Extract the (x, y) coordinate from the center of the cell holding the provided text.  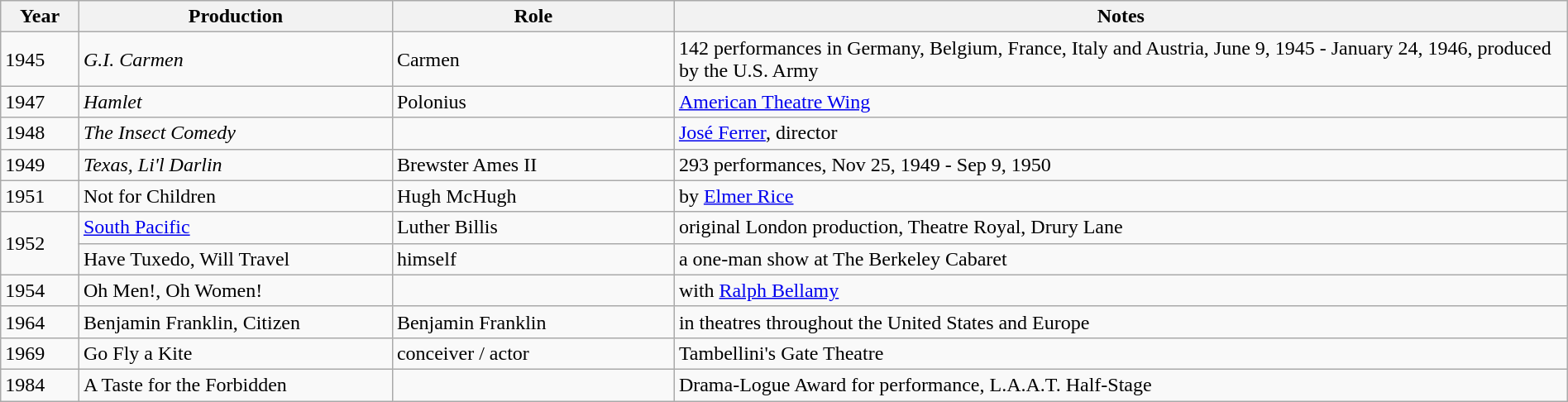
Go Fly a Kite (235, 353)
142 performances in Germany, Belgium, France, Italy and Austria, June 9, 1945 - January 24, 1946, produced by the U.S. Army (1121, 60)
1964 (40, 322)
G.I. Carmen (235, 60)
conceiver / actor (533, 353)
1952 (40, 243)
1954 (40, 290)
Texas, Li'l Darlin (235, 165)
Benjamin Franklin, Citizen (235, 322)
A Taste for the Forbidden (235, 385)
original London production, Theatre Royal, Drury Lane (1121, 227)
Notes (1121, 17)
himself (533, 259)
Benjamin Franklin (533, 322)
Not for Children (235, 196)
Tambellini's Gate Theatre (1121, 353)
with Ralph Bellamy (1121, 290)
Hamlet (235, 102)
1984 (40, 385)
Production (235, 17)
by Elmer Rice (1121, 196)
Polonius (533, 102)
Oh Men!, Oh Women! (235, 290)
South Pacific (235, 227)
1951 (40, 196)
American Theatre Wing (1121, 102)
Have Tuxedo, Will Travel (235, 259)
Role (533, 17)
1948 (40, 133)
293 performances, Nov 25, 1949 - Sep 9, 1950 (1121, 165)
1947 (40, 102)
Carmen (533, 60)
Drama-Logue Award for performance, L.A.A.T. Half-Stage (1121, 385)
The Insect Comedy (235, 133)
Brewster Ames II (533, 165)
1949 (40, 165)
in theatres throughout the United States and Europe (1121, 322)
a one-man show at The Berkeley Cabaret (1121, 259)
Luther Billis (533, 227)
Hugh McHugh (533, 196)
José Ferrer, director (1121, 133)
1969 (40, 353)
1945 (40, 60)
Year (40, 17)
